Output the [x, y] coordinate of the center of the cell containing the given text.  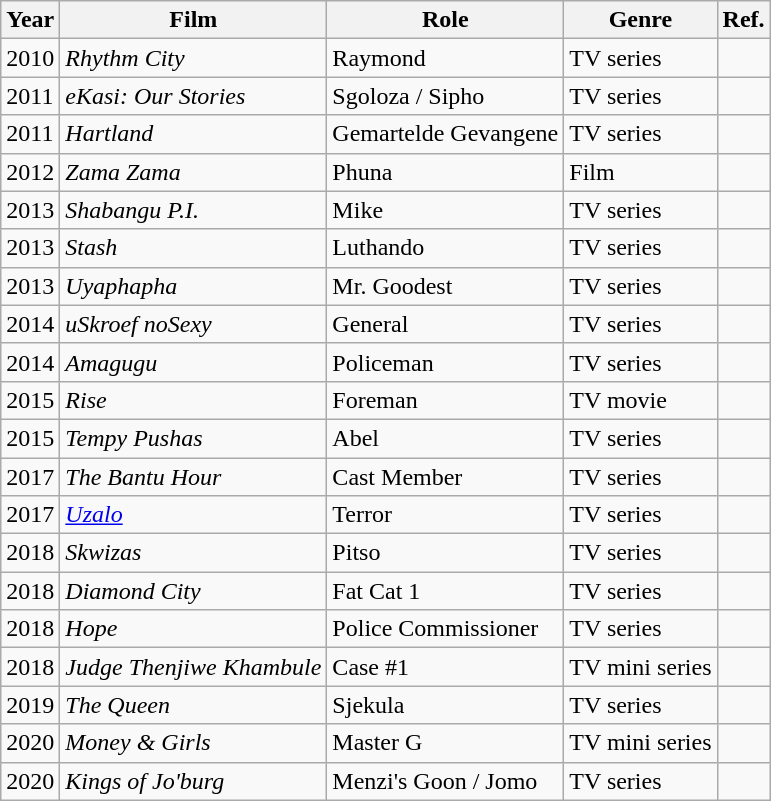
Hartland [194, 134]
Money & Girls [194, 743]
Zama Zama [194, 172]
Fat Cat 1 [446, 591]
The Bantu Hour [194, 477]
Foreman [446, 400]
Skwizas [194, 553]
2019 [30, 705]
Master G [446, 743]
Raymond [446, 58]
TV movie [640, 400]
Mr. Goodest [446, 286]
Hope [194, 629]
Policeman [446, 362]
Cast Member [446, 477]
2010 [30, 58]
Shabangu P.I. [194, 210]
Diamond City [194, 591]
Uzalo [194, 515]
Stash [194, 248]
Rhythm City [194, 58]
Sgoloza / Sipho [446, 96]
The Queen [194, 705]
Tempy Pushas [194, 438]
Police Commissioner [446, 629]
Sjekula [446, 705]
Mike [446, 210]
uSkroef noSexy [194, 324]
Role [446, 20]
Menzi's Goon / Jomo [446, 781]
Abel [446, 438]
Judge Thenjiwe Khambule [194, 667]
eKasi: Our Stories [194, 96]
Year [30, 20]
Terror [446, 515]
Gemartelde Gevangene [446, 134]
Ref. [744, 20]
Pitso [446, 553]
Phuna [446, 172]
Amagugu [194, 362]
Kings of Jo'burg [194, 781]
General [446, 324]
2012 [30, 172]
Uyaphapha [194, 286]
Case #1 [446, 667]
Luthando [446, 248]
Rise [194, 400]
Genre [640, 20]
